Capture the cell that displays the provided text and extract its (X, Y) central coordinate. 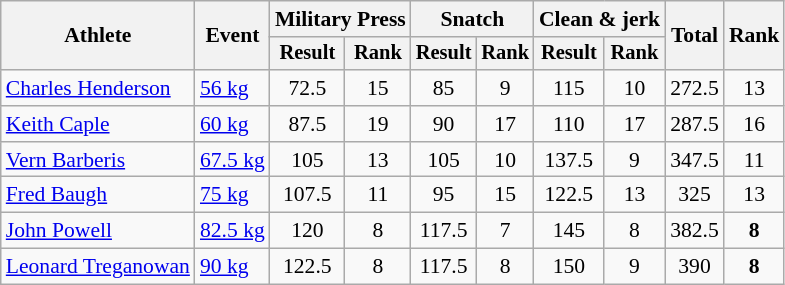
272.5 (694, 88)
110 (569, 124)
Vern Barberis (98, 160)
Charles Henderson (98, 88)
90 (444, 124)
19 (378, 124)
Keith Caple (98, 124)
287.5 (694, 124)
Total (694, 36)
7 (505, 231)
75 kg (232, 195)
67.5 kg (232, 160)
82.5 kg (232, 231)
90 kg (232, 267)
56 kg (232, 88)
325 (694, 195)
95 (444, 195)
Fred Baugh (98, 195)
72.5 (308, 88)
Military Press (340, 19)
Clean & jerk (600, 19)
120 (308, 231)
137.5 (569, 160)
Snatch (472, 19)
390 (694, 267)
150 (569, 267)
Leonard Treganowan (98, 267)
347.5 (694, 160)
85 (444, 88)
115 (569, 88)
Athlete (98, 36)
107.5 (308, 195)
John Powell (98, 231)
145 (569, 231)
16 (754, 124)
382.5 (694, 231)
Event (232, 36)
87.5 (308, 124)
60 kg (232, 124)
